Determine the [x, y] coordinate at the center of the cell enclosing the given text.  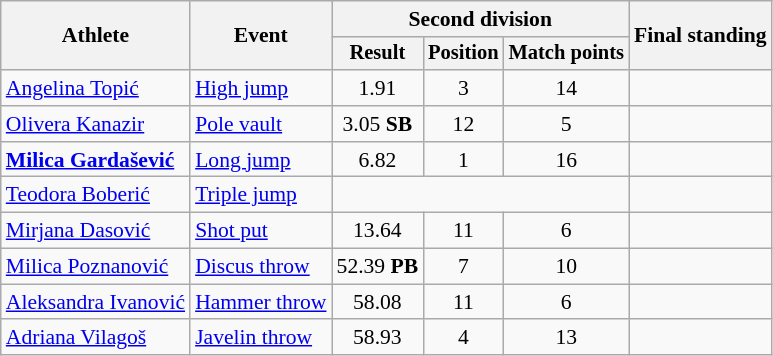
12 [463, 124]
7 [463, 267]
Shot put [260, 231]
Long jump [260, 160]
Adriana Vilagoš [96, 338]
Aleksandra Ivanović [96, 302]
16 [566, 160]
3 [463, 88]
13.64 [378, 231]
14 [566, 88]
Triple jump [260, 195]
Teodora Boberić [96, 195]
Milica Poznanović [96, 267]
13 [566, 338]
Angelina Topić [96, 88]
Discus throw [260, 267]
6.82 [378, 160]
Milica Gardašević [96, 160]
Athlete [96, 36]
1.91 [378, 88]
52.39 PB [378, 267]
Pole vault [260, 124]
58.08 [378, 302]
5 [566, 124]
Mirjana Dasović [96, 231]
10 [566, 267]
Final standing [700, 36]
Second division [480, 19]
Position [463, 54]
Hammer throw [260, 302]
4 [463, 338]
Match points [566, 54]
High jump [260, 88]
Event [260, 36]
Olivera Kanazir [96, 124]
Javelin throw [260, 338]
1 [463, 160]
Result [378, 54]
58.93 [378, 338]
3.05 SB [378, 124]
